Find where the given text appears and provide that cell's center as (x, y) coordinate. 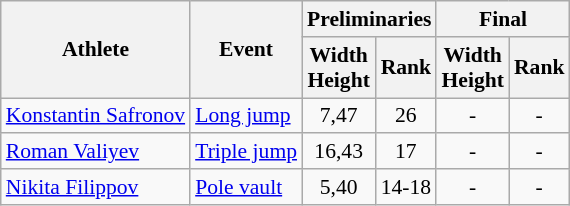
16,43 (338, 152)
Athlete (96, 50)
Triple jump (246, 152)
Preliminaries (369, 19)
Nikita Filippov (96, 187)
Final (502, 19)
17 (406, 152)
5,40 (338, 187)
Konstantin Safronov (96, 116)
7,47 (338, 116)
Roman Valiyev (96, 152)
Event (246, 50)
14-18 (406, 187)
Long jump (246, 116)
Pole vault (246, 187)
26 (406, 116)
